Determine the (x, y) coordinate at the center of the cell enclosing the given text.  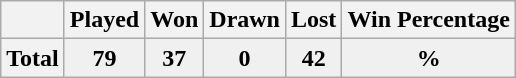
Drawn (245, 20)
37 (174, 58)
79 (104, 58)
42 (313, 58)
Win Percentage (428, 20)
0 (245, 58)
Total (33, 58)
Played (104, 20)
Won (174, 20)
Lost (313, 20)
% (428, 58)
